Return the [X, Y] coordinate for the center point of the cell that contains the specified text.  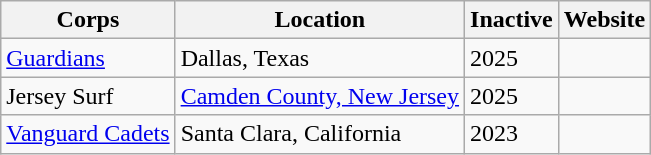
Camden County, New Jersey [320, 96]
Santa Clara, California [320, 134]
Vanguard Cadets [88, 134]
Inactive [512, 20]
Jersey Surf [88, 96]
Website [604, 20]
Dallas, Texas [320, 58]
2023 [512, 134]
Location [320, 20]
Guardians [88, 58]
Corps [88, 20]
